Return (x, y) of the center of cell containing provided text 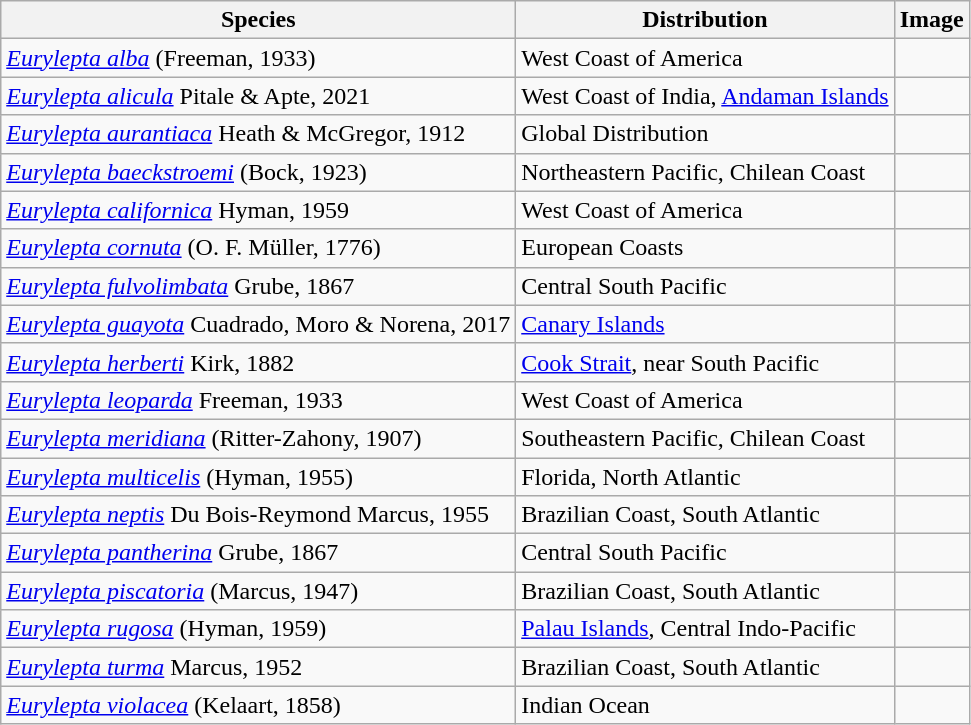
Eurylepta multicelis (Hyman, 1955) (258, 477)
European Coasts (705, 248)
Indian Ocean (705, 705)
Eurylepta baeckstroemi (Bock, 1923) (258, 172)
Eurylepta californica Hyman, 1959 (258, 210)
Eurylepta leoparda Freeman, 1933 (258, 400)
Canary Islands (705, 324)
Eurylepta alba (Freeman, 1933) (258, 58)
Palau Islands, Central Indo-Pacific (705, 629)
Eurylepta alicula Pitale & Apte, 2021 (258, 96)
Northeastern Pacific, Chilean Coast (705, 172)
Eurylepta meridiana (Ritter-Zahony, 1907) (258, 438)
Species (258, 20)
Eurylepta violacea (Kelaart, 1858) (258, 705)
Cook Strait, near South Pacific (705, 362)
Eurylepta fulvolimbata Grube, 1867 (258, 286)
Florida, North Atlantic (705, 477)
Distribution (705, 20)
Eurylepta aurantiaca Heath & McGregor, 1912 (258, 134)
Eurylepta cornuta (O. F. Müller, 1776) (258, 248)
Eurylepta guayota Cuadrado, Moro & Norena, 2017 (258, 324)
Eurylepta neptis Du Bois-Reymond Marcus, 1955 (258, 515)
Global Distribution (705, 134)
Eurylepta turma Marcus, 1952 (258, 667)
Eurylepta pantherina Grube, 1867 (258, 553)
Eurylepta rugosa (Hyman, 1959) (258, 629)
Eurylepta herberti Kirk, 1882 (258, 362)
Image (932, 20)
West Coast of India, Andaman Islands (705, 96)
Southeastern Pacific, Chilean Coast (705, 438)
Eurylepta piscatoria (Marcus, 1947) (258, 591)
